Extract the (X, Y) coordinate from the center of the cell holding the provided text.  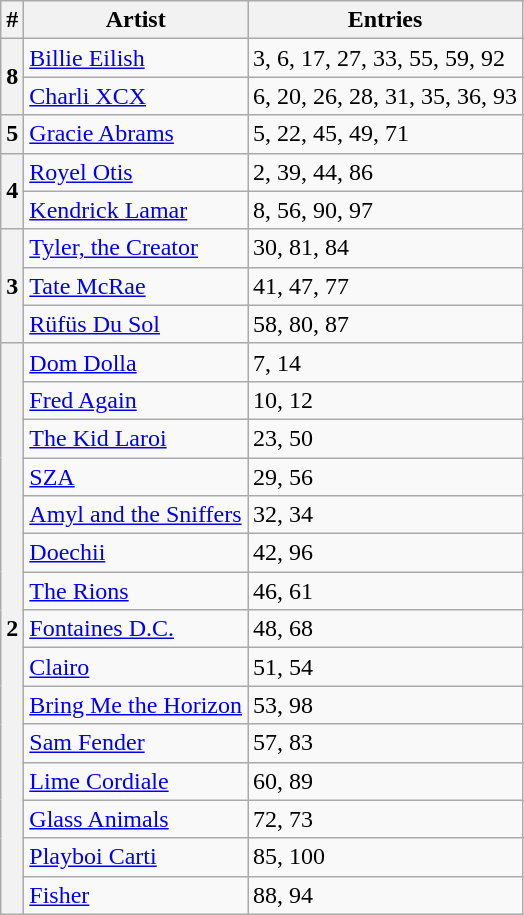
Entries (386, 20)
Billie Eilish (136, 58)
The Kid Laroi (136, 438)
Artist (136, 20)
88, 94 (386, 895)
Charli XCX (136, 96)
Tyler, the Creator (136, 248)
29, 56 (386, 477)
Rüfüs Du Sol (136, 324)
Royel Otis (136, 172)
Playboi Carti (136, 857)
The Rions (136, 591)
42, 96 (386, 553)
3, 6, 17, 27, 33, 55, 59, 92 (386, 58)
2 (12, 628)
SZA (136, 477)
Doechii (136, 553)
6, 20, 26, 28, 31, 35, 36, 93 (386, 96)
46, 61 (386, 591)
4 (12, 191)
Glass Animals (136, 819)
Bring Me the Horizon (136, 705)
41, 47, 77 (386, 286)
Sam Fender (136, 743)
Dom Dolla (136, 362)
32, 34 (386, 515)
58, 80, 87 (386, 324)
5 (12, 134)
5, 22, 45, 49, 71 (386, 134)
30, 81, 84 (386, 248)
8 (12, 77)
53, 98 (386, 705)
Tate McRae (136, 286)
Fisher (136, 895)
Gracie Abrams (136, 134)
72, 73 (386, 819)
Lime Cordiale (136, 781)
Kendrick Lamar (136, 210)
Clairo (136, 667)
Fontaines D.C. (136, 629)
10, 12 (386, 400)
85, 100 (386, 857)
57, 83 (386, 743)
60, 89 (386, 781)
# (12, 20)
51, 54 (386, 667)
Fred Again (136, 400)
48, 68 (386, 629)
Amyl and the Sniffers (136, 515)
3 (12, 286)
8, 56, 90, 97 (386, 210)
2, 39, 44, 86 (386, 172)
23, 50 (386, 438)
7, 14 (386, 362)
